Scan for the cell matching the given text and deliver its (X, Y) coordinate at center. 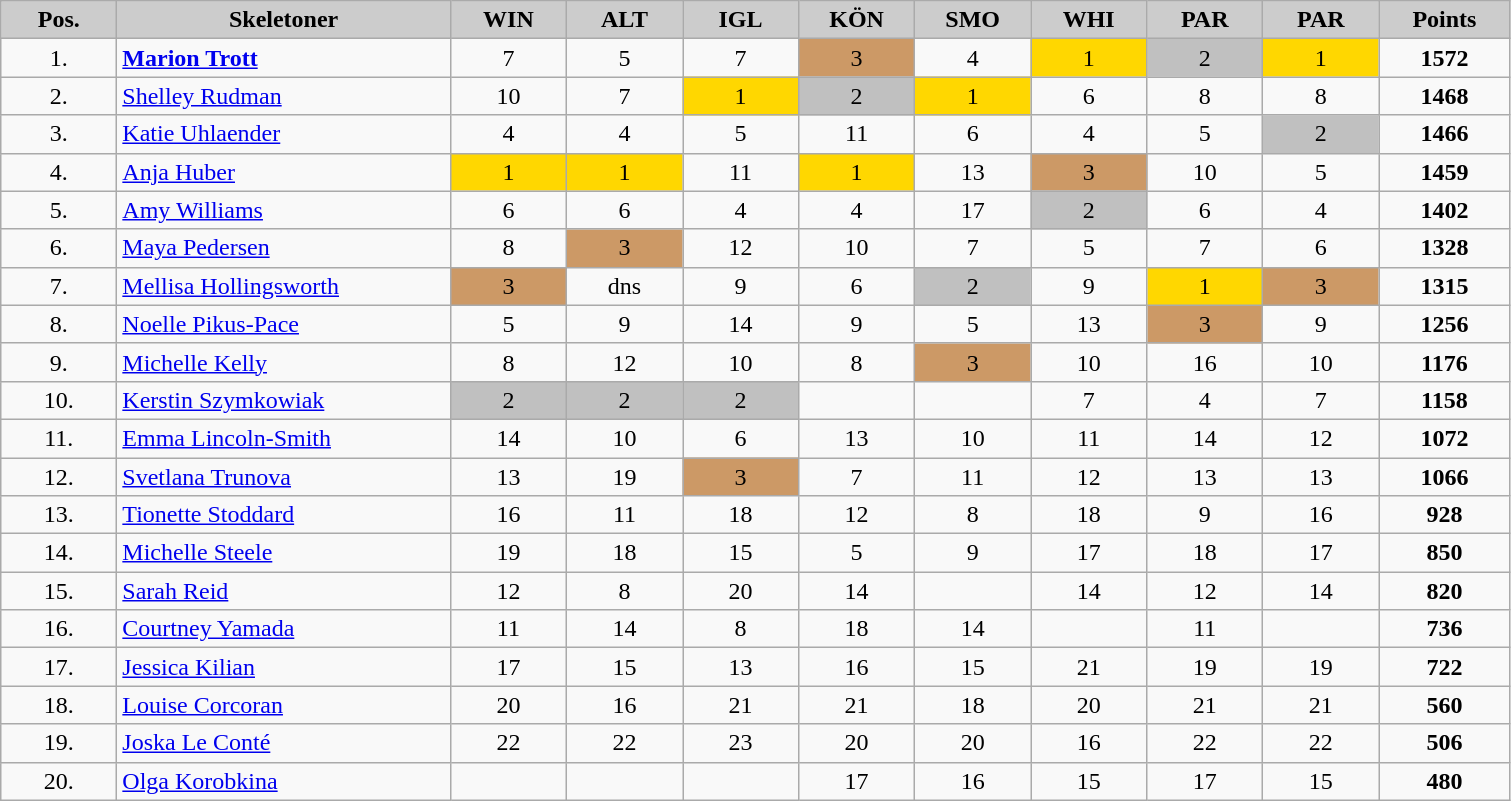
dns (624, 286)
Amy Williams (284, 210)
WHI (1089, 20)
Shelley Rudman (284, 96)
Joska Le Conté (284, 743)
SMO (973, 20)
Courtney Yamada (284, 629)
23 (740, 743)
Maya Pedersen (284, 248)
Kerstin Szymkowiak (284, 400)
928 (1444, 515)
Michelle Steele (284, 553)
Katie Uhlaender (284, 134)
16. (59, 629)
1402 (1444, 210)
Michelle Kelly (284, 362)
480 (1444, 781)
17. (59, 667)
Noelle Pikus-Pace (284, 324)
18. (59, 705)
2. (59, 96)
1072 (1444, 438)
Points (1444, 20)
1466 (1444, 134)
560 (1444, 705)
Tionette Stoddard (284, 515)
Anja Huber (284, 172)
9. (59, 362)
1572 (1444, 58)
1315 (1444, 286)
1328 (1444, 248)
Mellisa Hollingsworth (284, 286)
19. (59, 743)
KÖN (857, 20)
722 (1444, 667)
Jessica Kilian (284, 667)
8. (59, 324)
Olga Korobkina (284, 781)
15. (59, 591)
1176 (1444, 362)
820 (1444, 591)
5. (59, 210)
1256 (1444, 324)
7. (59, 286)
1468 (1444, 96)
10. (59, 400)
ALT (624, 20)
506 (1444, 743)
850 (1444, 553)
1459 (1444, 172)
14. (59, 553)
6. (59, 248)
IGL (740, 20)
12. (59, 477)
Sarah Reid (284, 591)
3. (59, 134)
4. (59, 172)
20. (59, 781)
Skeletoner (284, 20)
11. (59, 438)
13. (59, 515)
1066 (1444, 477)
Marion Trott (284, 58)
1158 (1444, 400)
1. (59, 58)
Svetlana Trunova (284, 477)
Louise Corcoran (284, 705)
Pos. (59, 20)
736 (1444, 629)
Emma Lincoln-Smith (284, 438)
WIN (508, 20)
